Detect which cell encompasses the target text, then output its (x, y) center coordinate. 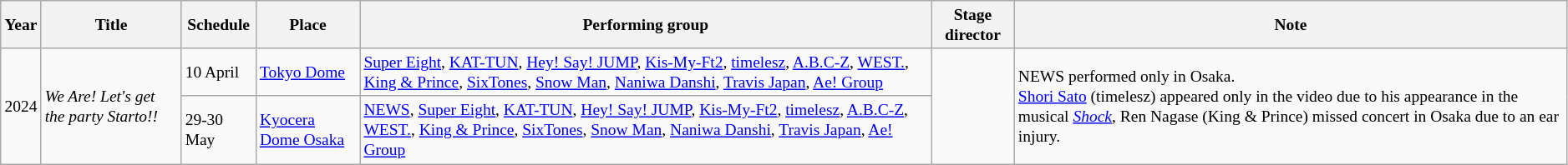
Stage director (972, 25)
Super Eight, KAT-TUN, Hey! Say! JUMP, Kis-My-Ft2, timelesz, A.B.C-Z, WEST., King & Prince, SixTones, Snow Man, Naniwa Danshi, Travis Japan, Ae! Group (646, 72)
10 April (219, 72)
Schedule (219, 25)
Year (21, 25)
Note (1291, 25)
2024 (21, 107)
We Are! Let's get the party Starto!! (111, 107)
Kyocera Dome Osaka (307, 130)
Title (111, 25)
29-30 May (219, 130)
Tokyo Dome (307, 72)
Place (307, 25)
Performing group (646, 25)
